Return the (x, y) coordinate for the center point of the cell that contains the specified text.  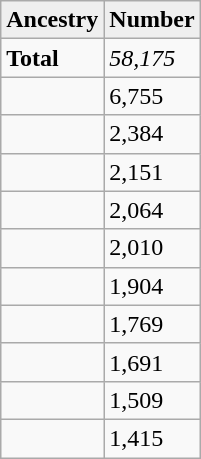
1,415 (152, 438)
Number (152, 20)
2,151 (152, 172)
6,755 (152, 96)
1,509 (152, 400)
1,691 (152, 362)
2,010 (152, 248)
1,904 (152, 286)
Ancestry (52, 20)
58,175 (152, 58)
1,769 (152, 324)
Total (52, 58)
2,064 (152, 210)
2,384 (152, 134)
